Capture the cell that displays the provided text and extract its [X, Y] central coordinate. 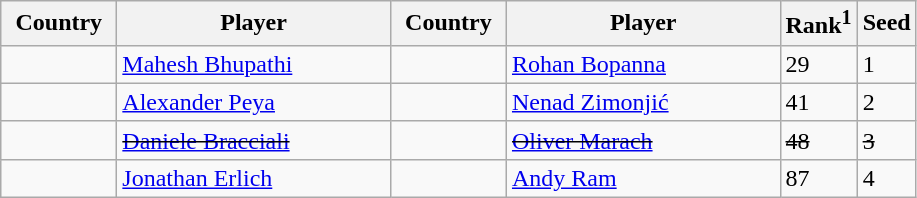
Daniele Bracciali [254, 140]
Alexander Peya [254, 102]
2 [886, 102]
Rohan Bopanna [643, 64]
Seed [886, 24]
Jonathan Erlich [254, 178]
48 [818, 140]
87 [818, 178]
3 [886, 140]
4 [886, 178]
41 [818, 102]
1 [886, 64]
29 [818, 64]
Nenad Zimonjić [643, 102]
Mahesh Bhupathi [254, 64]
Rank1 [818, 24]
Oliver Marach [643, 140]
Andy Ram [643, 178]
